Return the [X, Y] coordinate for the center point of the cell that contains the specified text.  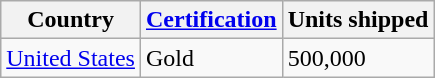
500,000 [358, 58]
Units shipped [358, 20]
Country [71, 20]
United States [71, 58]
Gold [211, 58]
Certification [211, 20]
